Provide the [x, y] coordinate of the cell's center where the given text is located.  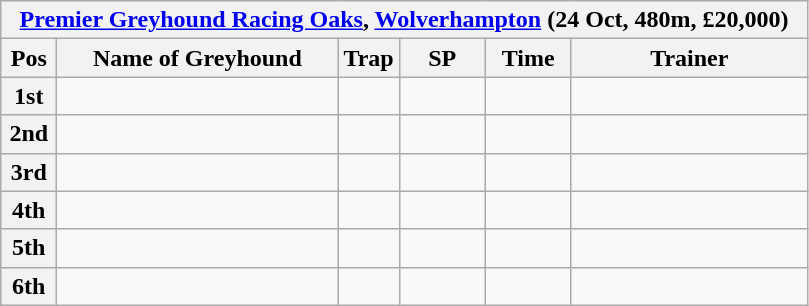
Name of Greyhound [198, 58]
SP [442, 58]
Trap [368, 58]
3rd [29, 172]
Trainer [689, 58]
Time [528, 58]
4th [29, 210]
5th [29, 248]
6th [29, 286]
Pos [29, 58]
2nd [29, 134]
Premier Greyhound Racing Oaks, Wolverhampton (24 Oct, 480m, £20,000) [404, 20]
1st [29, 96]
